Return the [x, y] coordinate for the center point of the cell that contains the specified text.  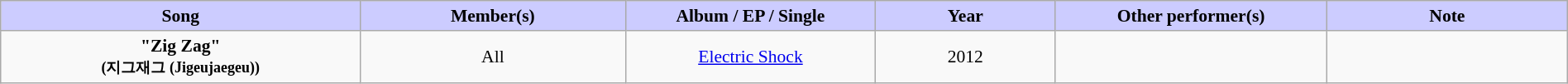
"Zig Zag" (지그재그 (Jigeujaegeu)) [180, 57]
Other performer(s) [1191, 16]
All [493, 57]
Electric Shock [751, 57]
Song [180, 16]
Member(s) [493, 16]
Year [966, 16]
2012 [966, 57]
Note [1447, 16]
Album / EP / Single [751, 16]
